Return [x, y] of the center of cell containing provided text 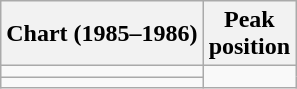
Chart (1985–1986) [102, 34]
Peakposition [249, 34]
